Detect which cell encompasses the target text, then output its (x, y) center coordinate. 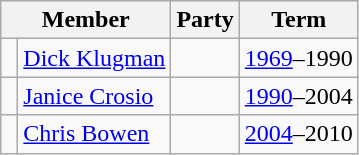
Party (205, 20)
Janice Crosio (94, 96)
Chris Bowen (94, 134)
Member (86, 20)
1990–2004 (298, 96)
2004–2010 (298, 134)
1969–1990 (298, 58)
Dick Klugman (94, 58)
Term (298, 20)
